Extract the [X, Y] coordinate from the center of the cell holding the provided text.  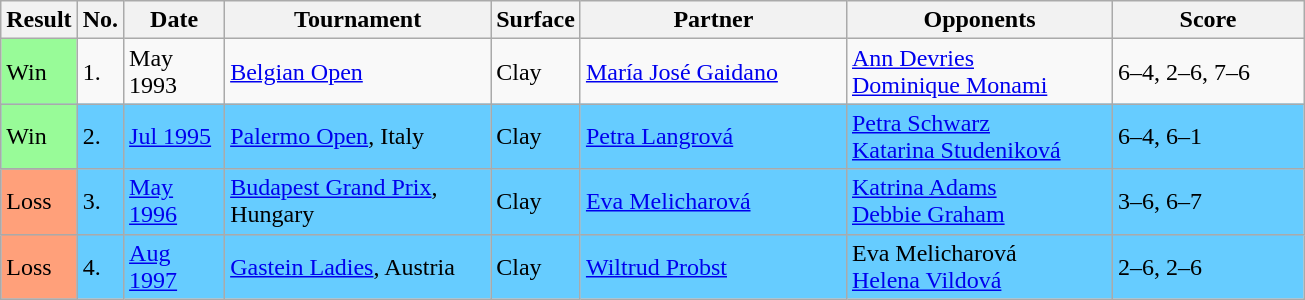
Aug 1997 [174, 266]
Katrina Adams Debbie Graham [979, 202]
2. [100, 136]
6–4, 2–6, 7–6 [1208, 72]
Jul 1995 [174, 136]
3. [100, 202]
Palermo Open, Italy [358, 136]
Petra Langrová [713, 136]
Result [39, 20]
6–4, 6–1 [1208, 136]
Belgian Open [358, 72]
Surface [536, 20]
3–6, 6–7 [1208, 202]
María José Gaidano [713, 72]
Tournament [358, 20]
Petra Schwarz Katarina Studeniková [979, 136]
Eva Melicharová [713, 202]
Opponents [979, 20]
Ann Devries Dominique Monami [979, 72]
May 1996 [174, 202]
Partner [713, 20]
1. [100, 72]
Score [1208, 20]
Gastein Ladies, Austria [358, 266]
Date [174, 20]
May 1993 [174, 72]
2–6, 2–6 [1208, 266]
Eva Melicharová Helena Vildová [979, 266]
No. [100, 20]
4. [100, 266]
Budapest Grand Prix, Hungary [358, 202]
Wiltrud Probst [713, 266]
